Locate the cell with the specified text and output its [X, Y] center coordinate. 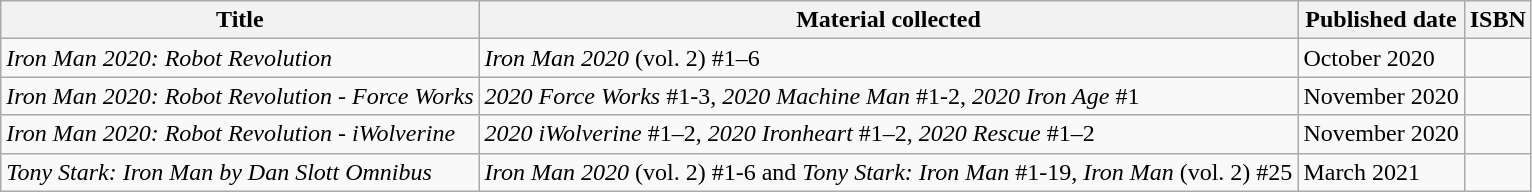
2020 Force Works #1-3, 2020 Machine Man #1-2, 2020 Iron Age #1 [888, 96]
Material collected [888, 20]
2020 iWolverine #1–2, 2020 Ironheart #1–2, 2020 Rescue #1–2 [888, 134]
Iron Man 2020 (vol. 2) #1-6 and Tony Stark: Iron Man #1-19, Iron Man (vol. 2) #25 [888, 172]
Iron Man 2020: Robot Revolution [240, 58]
October 2020 [1381, 58]
March 2021 [1381, 172]
Tony Stark: Iron Man by Dan Slott Omnibus [240, 172]
Title [240, 20]
Published date [1381, 20]
Iron Man 2020 (vol. 2) #1–6 [888, 58]
Iron Man 2020: Robot Revolution - iWolverine [240, 134]
Iron Man 2020: Robot Revolution - Force Works [240, 96]
ISBN [1498, 20]
